Return [X, Y] of the center of cell containing provided text 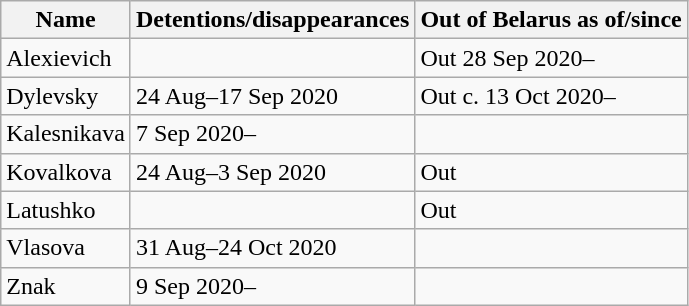
Detentions/disappearances [272, 20]
7 Sep 2020– [272, 134]
Znak [66, 286]
Alexievich [66, 58]
Out 28 Sep 2020– [551, 58]
Vlasova [66, 248]
Name [66, 20]
Kovalkova [66, 172]
24 Aug–17 Sep 2020 [272, 96]
24 Aug–3 Sep 2020 [272, 172]
31 Aug–24 Oct 2020 [272, 248]
9 Sep 2020– [272, 286]
Kalesnikava [66, 134]
Latushko [66, 210]
Out of Belarus as of/since [551, 20]
Dylevsky [66, 96]
Out c. 13 Oct 2020– [551, 96]
